For the text-containing cell, return its midpoint in (X, Y) coordinate format. 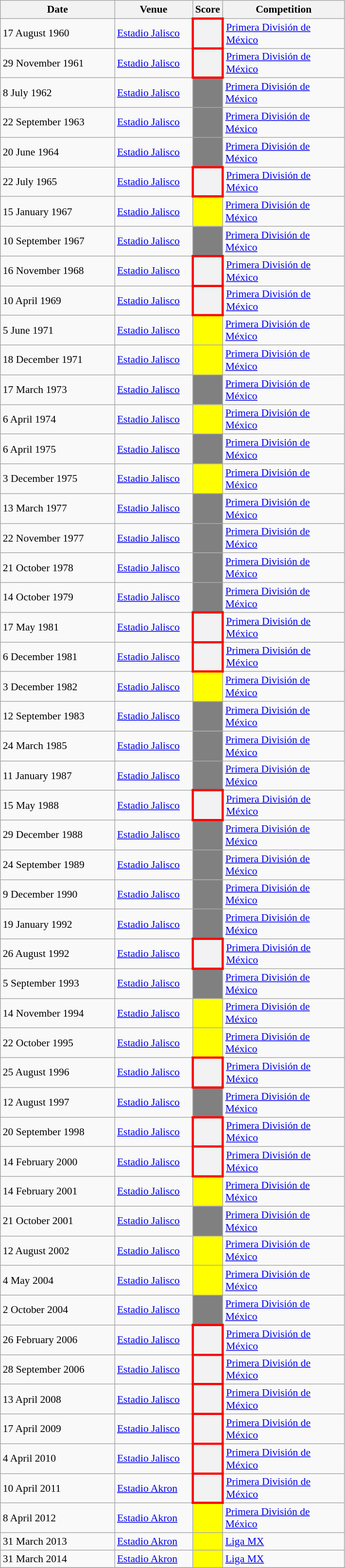
28 September 2006 (57, 1370)
29 December 1988 (57, 835)
9 December 1990 (57, 895)
8 April 2012 (57, 1518)
3 December 1975 (57, 479)
21 October 2001 (57, 1221)
13 April 2008 (57, 1399)
Competition (284, 10)
20 September 1998 (57, 1132)
17 March 1973 (57, 390)
6 December 1981 (57, 657)
12 August 1997 (57, 1103)
Score (208, 10)
25 August 1996 (57, 1073)
13 March 1977 (57, 508)
24 March 1985 (57, 746)
31 March 2013 (57, 1542)
10 April 2011 (57, 1488)
14 February 2000 (57, 1162)
19 January 1992 (57, 924)
24 September 1989 (57, 865)
11 January 1987 (57, 775)
17 April 2009 (57, 1429)
17 May 1981 (57, 628)
15 May 1988 (57, 805)
6 April 1974 (57, 420)
5 June 1971 (57, 330)
29 November 1961 (57, 63)
26 August 1992 (57, 954)
14 November 1994 (57, 1013)
2 October 2004 (57, 1311)
22 November 1977 (57, 538)
12 September 1983 (57, 716)
Venue (154, 10)
12 August 2002 (57, 1250)
17 August 1960 (57, 33)
22 July 1965 (57, 182)
15 January 1967 (57, 212)
26 February 2006 (57, 1340)
3 December 1982 (57, 687)
14 February 2001 (57, 1191)
4 May 2004 (57, 1280)
6 April 1975 (57, 449)
21 October 1978 (57, 568)
Date (57, 10)
8 July 1962 (57, 93)
22 October 1995 (57, 1043)
18 December 1971 (57, 360)
31 March 2014 (57, 1559)
16 November 1968 (57, 271)
4 April 2010 (57, 1458)
10 September 1967 (57, 241)
5 September 1993 (57, 983)
22 September 1963 (57, 122)
10 April 1969 (57, 300)
14 October 1979 (57, 597)
20 June 1964 (57, 153)
